Scan for the cell matching the given text and deliver its [x, y] coordinate at center. 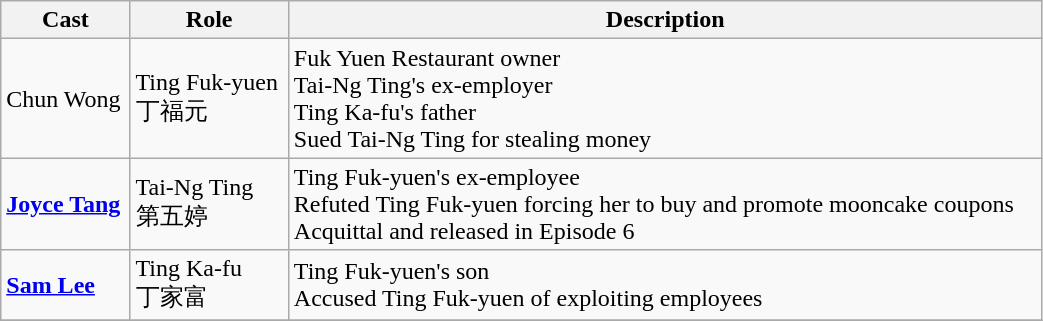
Ting Fuk-yuen's ex-employeeRefuted Ting Fuk-yuen forcing her to buy and promote mooncake couponsAcquittal and released in Episode 6 [665, 204]
Sam Lee [66, 285]
Ting Fuk-yuen's sonAccused Ting Fuk-yuen of exploiting employees [665, 285]
Fuk Yuen Restaurant ownerTai-Ng Ting's ex-employerTing Ka-fu's fatherSued Tai-Ng Ting for stealing money [665, 98]
Joyce Tang [66, 204]
Description [665, 20]
Role [209, 20]
Ting Fuk-yuen丁福元 [209, 98]
Ting Ka-fu丁家富 [209, 285]
Chun Wong [66, 98]
Cast [66, 20]
Tai-Ng Ting第五婷 [209, 204]
